From the cell containing the given text, extract its center point as (X, Y) coordinate. 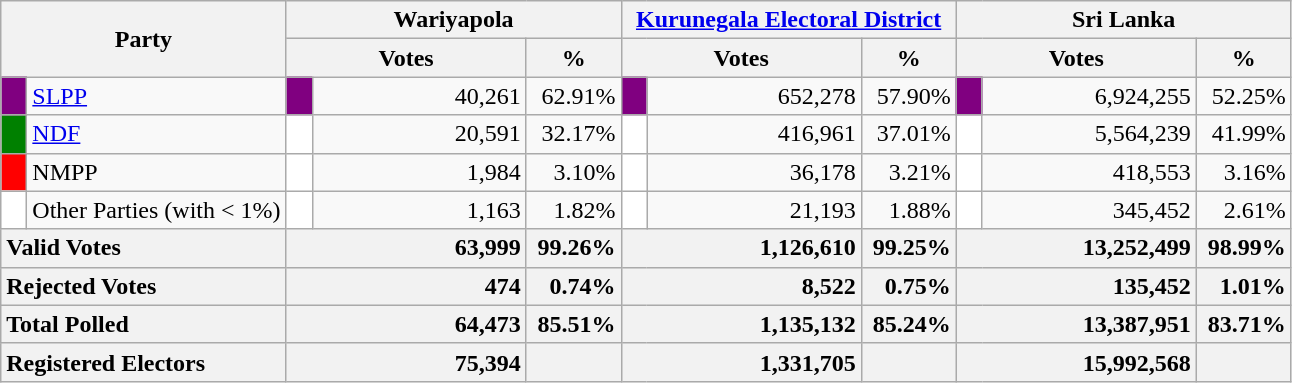
345,452 (1089, 210)
57.90% (908, 96)
1.82% (574, 210)
1,163 (419, 210)
15,992,568 (1076, 362)
1,331,705 (741, 362)
NMPP (156, 172)
98.99% (1244, 248)
2.61% (1244, 210)
85.51% (574, 324)
135,452 (1076, 286)
418,553 (1089, 172)
0.74% (574, 286)
Other Parties (with < 1%) (156, 210)
Party (144, 39)
52.25% (1244, 96)
13,387,951 (1076, 324)
63,999 (406, 248)
8,522 (741, 286)
20,591 (419, 134)
40,261 (419, 96)
41.99% (1244, 134)
Registered Electors (144, 362)
652,278 (754, 96)
1,126,610 (741, 248)
3.21% (908, 172)
1,984 (419, 172)
Sri Lanka (1124, 20)
1.01% (1244, 286)
36,178 (754, 172)
64,473 (406, 324)
474 (406, 286)
1.88% (908, 210)
NDF (156, 134)
83.71% (1244, 324)
6,924,255 (1089, 96)
Rejected Votes (144, 286)
Kurunegala Electoral District (788, 20)
32.17% (574, 134)
SLPP (156, 96)
3.16% (1244, 172)
37.01% (908, 134)
416,961 (754, 134)
99.26% (574, 248)
1,135,132 (741, 324)
Total Polled (144, 324)
Valid Votes (144, 248)
99.25% (908, 248)
75,394 (406, 362)
3.10% (574, 172)
62.91% (574, 96)
13,252,499 (1076, 248)
Wariyapola (454, 20)
0.75% (908, 286)
5,564,239 (1089, 134)
85.24% (908, 324)
21,193 (754, 210)
